Search for the cell housing the specified text and yield its [x, y] center coordinate. 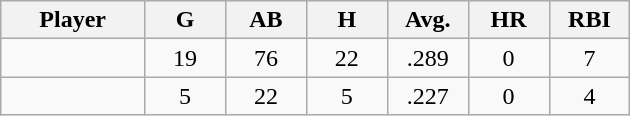
19 [186, 58]
RBI [590, 20]
HR [508, 20]
.227 [428, 96]
4 [590, 96]
76 [266, 58]
AB [266, 20]
Avg. [428, 20]
.289 [428, 58]
Player [73, 20]
G [186, 20]
H [346, 20]
7 [590, 58]
